Return [x, y] of the center of cell containing provided text 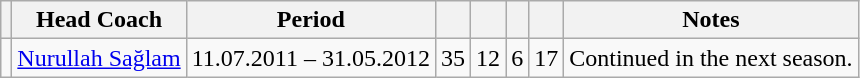
Notes [711, 20]
35 [452, 58]
6 [518, 58]
12 [488, 58]
Head Coach [99, 20]
Nurullah Sağlam [99, 58]
17 [546, 58]
Continued in the next season. [711, 58]
11.07.2011 – 31.05.2012 [310, 58]
Period [310, 20]
